Scan for the cell matching the given text and deliver its (x, y) coordinate at center. 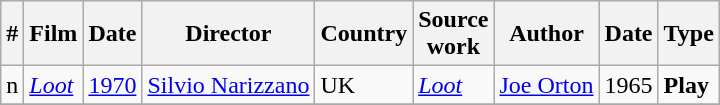
1965 (628, 85)
Silvio Narizzano (228, 85)
n (12, 85)
# (12, 34)
Type (688, 34)
Country (364, 34)
Film (54, 34)
Sourcework (454, 34)
Play (688, 85)
UK (364, 85)
Author (546, 34)
Joe Orton (546, 85)
Director (228, 34)
1970 (112, 85)
